Detect which cell encompasses the target text, then output its [X, Y] center coordinate. 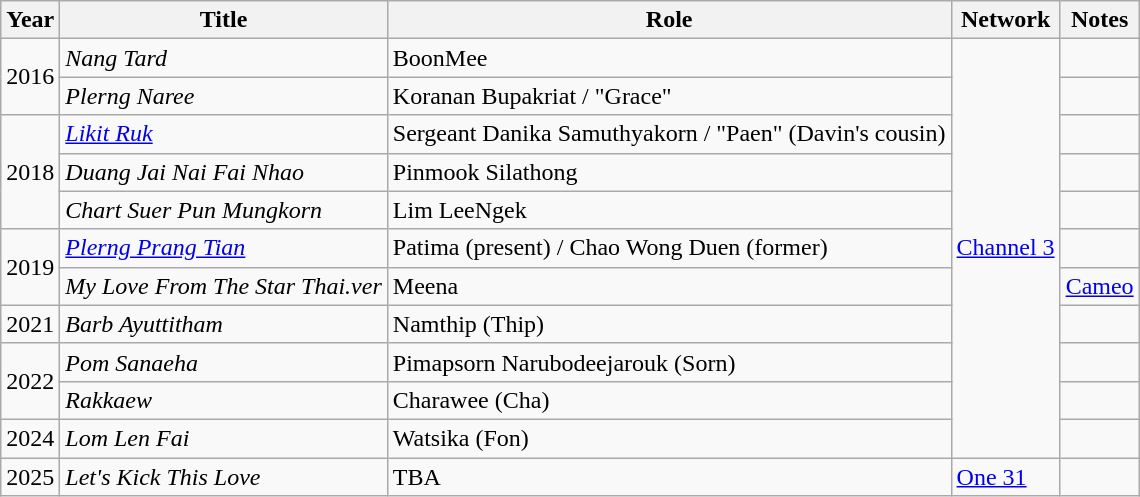
Meena [669, 286]
Cameo [1100, 286]
Charawee (Cha) [669, 400]
Plerng Prang Tian [224, 248]
Role [669, 20]
Pinmook Silathong [669, 172]
Duang Jai Nai Fai Nhao [224, 172]
2021 [30, 324]
One 31 [1006, 477]
My Love From The Star Thai.ver [224, 286]
Namthip (Thip) [669, 324]
Sergeant Danika Samuthyakorn / "Paen" (Davin's cousin) [669, 134]
2019 [30, 267]
Channel 3 [1006, 248]
Rakkaew [224, 400]
2018 [30, 172]
Let's Kick This Love [224, 477]
Koranan Bupakriat / "Grace" [669, 96]
Nang Tard [224, 58]
Patima (present) / Chao Wong Duen (former) [669, 248]
Likit Ruk [224, 134]
Lom Len Fai [224, 438]
Pimapsorn Narubodeejarouk (Sorn) [669, 362]
Plerng Naree [224, 96]
Watsika (Fon) [669, 438]
Title [224, 20]
Chart Suer Pun Mungkorn [224, 210]
2016 [30, 77]
Pom Sanaeha [224, 362]
2025 [30, 477]
BoonMee [669, 58]
Network [1006, 20]
2024 [30, 438]
Lim LeeNgek [669, 210]
Notes [1100, 20]
Barb Ayuttitham [224, 324]
Year [30, 20]
TBA [669, 477]
2022 [30, 381]
